Scan for the cell matching the given text and deliver its [X, Y] coordinate at center. 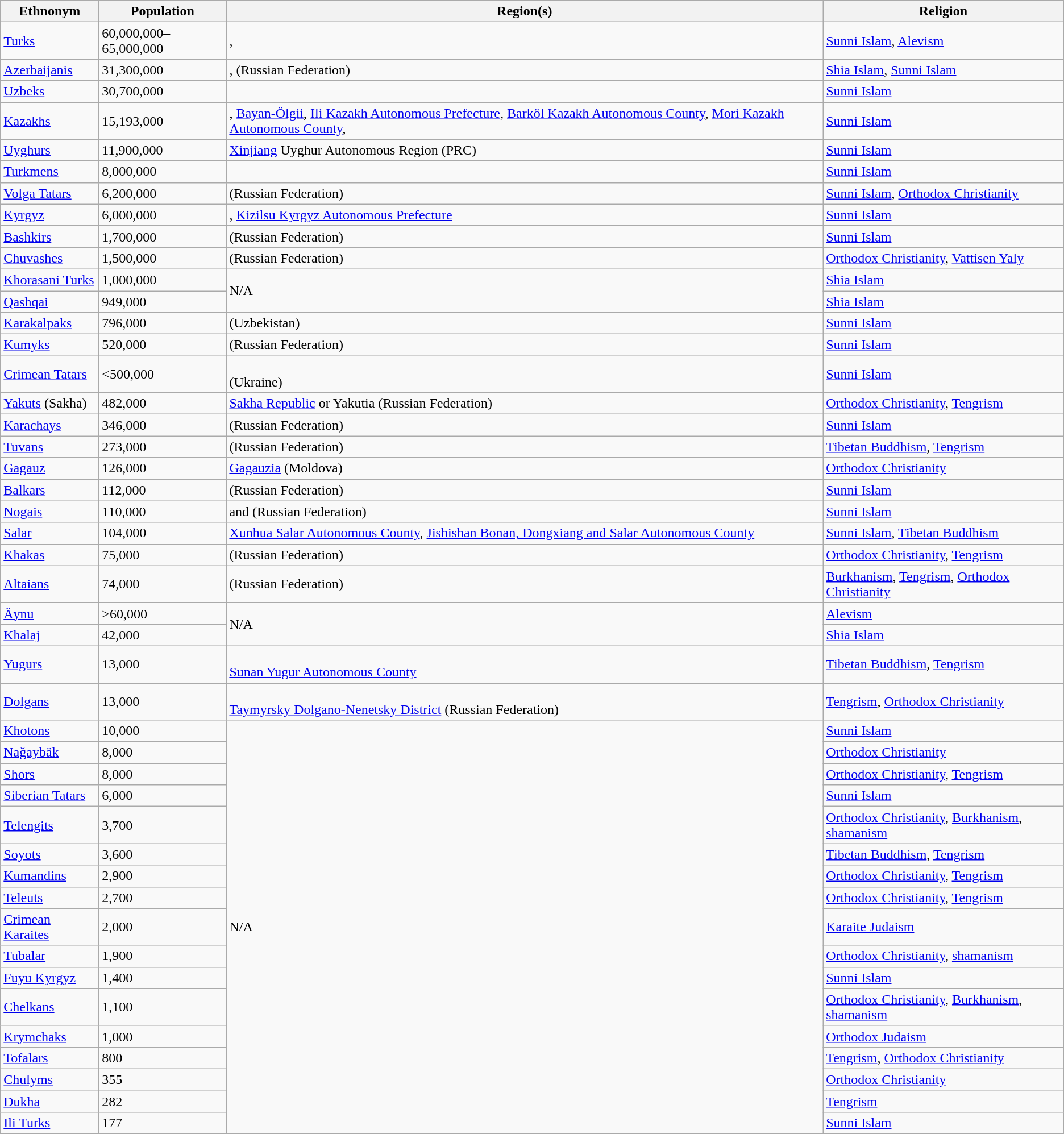
Chelkans [50, 1007]
60,000,000–65,000,000 [163, 41]
Telengits [50, 825]
Kyrgyz [50, 215]
112,000 [163, 490]
Tofalars [50, 1058]
31,300,000 [163, 70]
Nogais [50, 512]
Teleuts [50, 898]
520,000 [163, 345]
(Uzbekistan) [525, 323]
Xunhua Salar Autonomous County, Jishishan Bonan, Dongxiang and Salar Autonomous County [525, 533]
Ili Turks [50, 1123]
10,000 [163, 731]
Soyots [50, 854]
<500,000 [163, 374]
Uyghurs [50, 150]
2,000 [163, 927]
Uzbeks [50, 92]
110,000 [163, 512]
Tubalar [50, 956]
75,000 [163, 555]
796,000 [163, 323]
Kumyks [50, 345]
, Kizilsu Kyrgyz Autonomous Prefecture [525, 215]
Dukha [50, 1101]
and (Russian Federation) [525, 512]
1,400 [163, 978]
482,000 [163, 404]
273,000 [163, 447]
Khotons [50, 731]
42,000 [163, 635]
Tengrism [944, 1101]
, Bayan-Ölgii, Ili Kazakh Autonomous Prefecture, Barköl Kazakh Autonomous County, Mori Kazakh Autonomous County, [525, 121]
104,000 [163, 533]
Chuvashes [50, 258]
Fuyu Kyrgyz [50, 978]
Äynu [50, 613]
Bashkirs [50, 236]
1,000,000 [163, 280]
Turkmens [50, 172]
Chulyms [50, 1079]
(Ukraine) [525, 374]
Orthodox Christianity, shamanism [944, 956]
1,900 [163, 956]
126,000 [163, 468]
6,000 [163, 796]
74,000 [163, 584]
11,900,000 [163, 150]
Orthodox Judaism [944, 1036]
Azerbaijanis [50, 70]
Yakuts (Sakha) [50, 404]
Krymchaks [50, 1036]
Nağaybäk [50, 753]
Taymyrsky Dolgano-Nenetsky District (Russian Federation) [525, 701]
Salar [50, 533]
Karaite Judaism [944, 927]
Dolgans [50, 701]
Karakalpaks [50, 323]
Region(s) [525, 11]
Shia Islam, Sunni Islam [944, 70]
1,500,000 [163, 258]
1,100 [163, 1007]
282 [163, 1101]
Gagauz [50, 468]
800 [163, 1058]
Qashqai [50, 302]
, (Russian Federation) [525, 70]
Tuvans [50, 447]
Turks [50, 41]
2,900 [163, 876]
Yugurs [50, 664]
Khalaj [50, 635]
Sunni Islam, Orthodox Christianity [944, 193]
Kumandins [50, 876]
Ethnonym [50, 11]
, [525, 41]
6,200,000 [163, 193]
Karachays [50, 425]
1,000 [163, 1036]
Sunan Yugur Autonomous County [525, 664]
Sakha Republic or Yakutia (Russian Federation) [525, 404]
Altaians [50, 584]
346,000 [163, 425]
6,000,000 [163, 215]
Orthodox Christianity, Vattisen Yaly [944, 258]
Sunni Islam, Tibetan Buddhism [944, 533]
Population [163, 11]
3,600 [163, 854]
30,700,000 [163, 92]
Khorasani Turks [50, 280]
Khakas [50, 555]
Balkars [50, 490]
15,193,000 [163, 121]
Volga Tatars [50, 193]
Sunni Islam, Alevism [944, 41]
8,000,000 [163, 172]
Kazakhs [50, 121]
2,700 [163, 898]
Siberian Tatars [50, 796]
949,000 [163, 302]
Xinjiang Uyghur Autonomous Region (PRC) [525, 150]
>60,000 [163, 613]
Alevism [944, 613]
3,700 [163, 825]
177 [163, 1123]
Burkhanism, Tengrism, Orthodox Christianity [944, 584]
Religion [944, 11]
Gagauzia (Moldova) [525, 468]
355 [163, 1079]
1,700,000 [163, 236]
Crimean Karaites [50, 927]
Crimean Tatars [50, 374]
Shors [50, 774]
